Extract the [x, y] coordinate from the center of the cell holding the provided text.  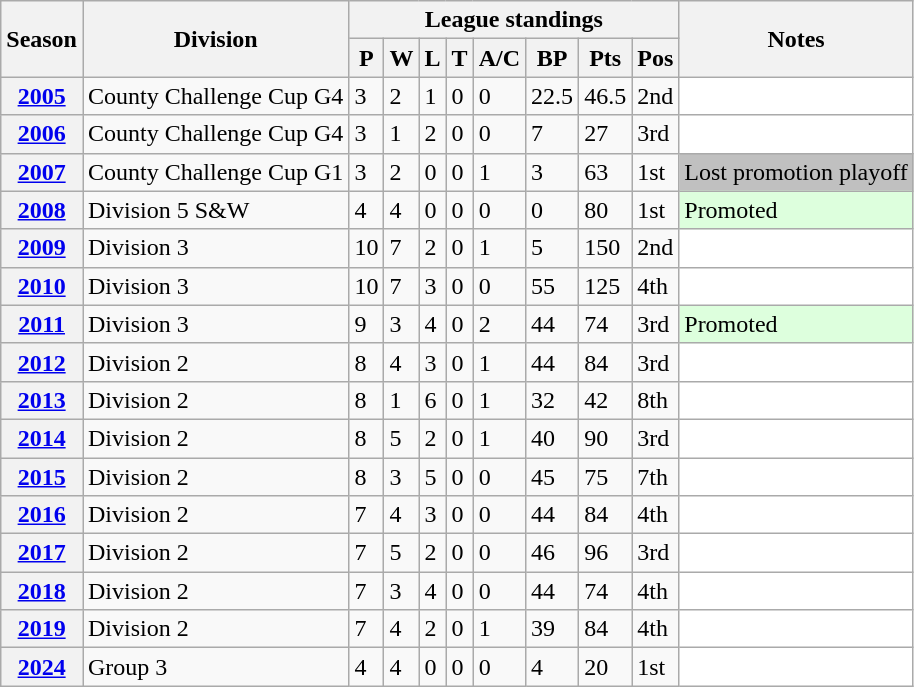
2019 [42, 629]
2010 [42, 286]
20 [606, 667]
2007 [42, 172]
Division 5 S&W [215, 210]
46 [552, 553]
2014 [42, 438]
2005 [42, 96]
7th [656, 477]
A/C [499, 58]
55 [552, 286]
T [460, 58]
Pos [656, 58]
P [366, 58]
80 [606, 210]
2006 [42, 134]
46.5 [606, 96]
2016 [42, 515]
40 [552, 438]
8th [656, 400]
27 [606, 134]
2017 [42, 553]
63 [606, 172]
2013 [42, 400]
County Challenge Cup G1 [215, 172]
9 [366, 324]
6 [432, 400]
75 [606, 477]
Lost promotion playoff [796, 172]
L [432, 58]
2011 [42, 324]
Pts [606, 58]
39 [552, 629]
90 [606, 438]
2009 [42, 248]
2012 [42, 362]
Group 3 [215, 667]
150 [606, 248]
BP [552, 58]
Division [215, 39]
96 [606, 553]
2018 [42, 591]
22.5 [552, 96]
32 [552, 400]
W [402, 58]
2008 [42, 210]
Notes [796, 39]
2024 [42, 667]
2015 [42, 477]
League standings [514, 20]
125 [606, 286]
45 [552, 477]
42 [606, 400]
Season [42, 39]
